Return [X, Y] of the center of cell containing provided text 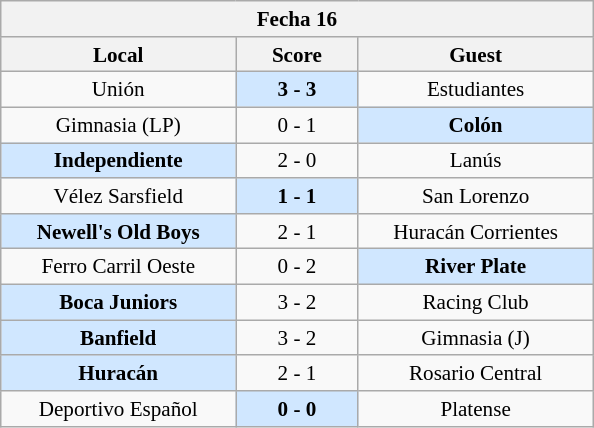
Colón [476, 124]
San Lorenzo [476, 196]
Score [297, 54]
Racing Club [476, 302]
Huracán [118, 372]
Ferro Carril Oeste [118, 266]
Guest [476, 54]
Gimnasia (LP) [118, 124]
Lanús [476, 160]
Fecha 16 [297, 18]
0 - 2 [297, 266]
Huracán Corrientes [476, 230]
Platense [476, 408]
Deportivo Español [118, 408]
Banfield [118, 338]
Local [118, 54]
1 - 1 [297, 196]
0 - 1 [297, 124]
Rosario Central [476, 372]
Estudiantes [476, 90]
2 - 0 [297, 160]
Gimnasia (J) [476, 338]
Independiente [118, 160]
Vélez Sarsfield [118, 196]
Newell's Old Boys [118, 230]
Boca Juniors [118, 302]
0 - 0 [297, 408]
Unión [118, 90]
3 - 3 [297, 90]
River Plate [476, 266]
